Search for the cell housing the specified text and yield its [X, Y] center coordinate. 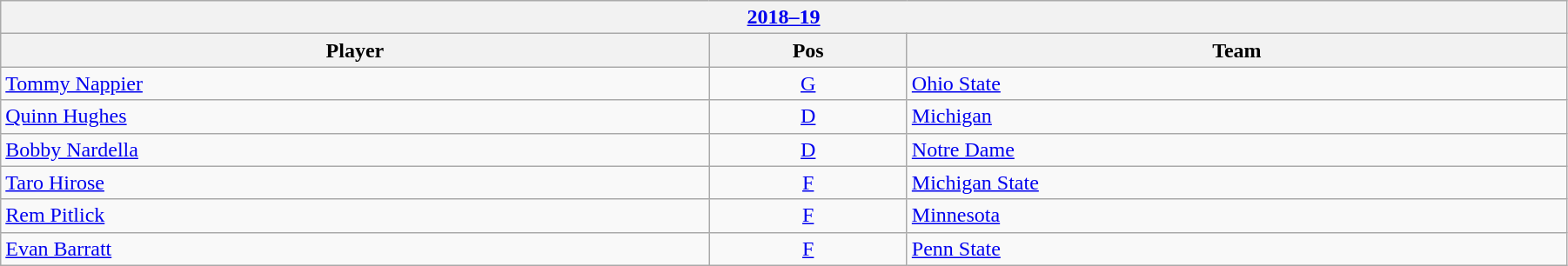
Rem Pitlick [355, 216]
Team [1236, 50]
Evan Barratt [355, 249]
Michigan State [1236, 183]
Bobby Nardella [355, 150]
Ohio State [1236, 83]
Minnesota [1236, 216]
Notre Dame [1236, 150]
Player [355, 50]
Taro Hirose [355, 183]
Michigan [1236, 116]
2018–19 [784, 17]
Pos [807, 50]
Penn State [1236, 249]
Quinn Hughes [355, 116]
G [807, 83]
Tommy Nappier [355, 83]
